For the text-containing cell, return its midpoint in (X, Y) coordinate format. 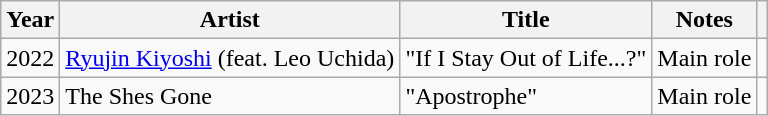
2022 (30, 58)
Artist (230, 20)
"Apostrophe" (526, 96)
The Shes Gone (230, 96)
Notes (704, 20)
Ryujin Kiyoshi (feat. Leo Uchida) (230, 58)
Title (526, 20)
2023 (30, 96)
Year (30, 20)
"If I Stay Out of Life...?" (526, 58)
